Output the [x, y] coordinate of the center of the cell containing the given text.  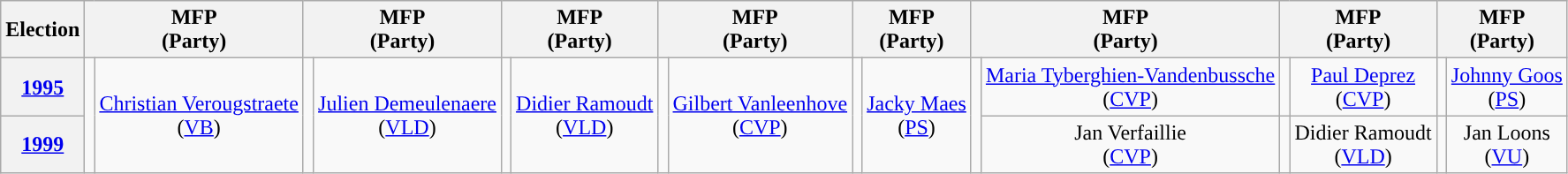
1995 [42, 87]
Jan Loons(VU) [1507, 145]
1999 [42, 145]
Paul Deprez(CVP) [1363, 87]
Julien Demeulenaere(VLD) [408, 116]
Christian Verougstraete(VB) [200, 116]
Maria Tyberghien-Vandenbussche(CVP) [1130, 87]
Gilbert Vanleenhove(CVP) [760, 116]
Election [42, 30]
Jan Verfaillie(CVP) [1130, 145]
Johnny Goos(PS) [1507, 87]
Jacky Maes(PS) [917, 116]
